Locate the cell with the specified text and output its (x, y) center coordinate. 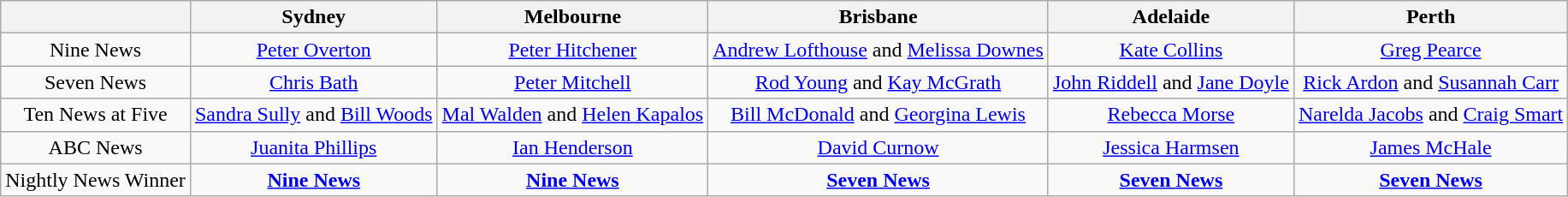
ABC News (96, 147)
John Riddell and Jane Doyle (1170, 82)
Greg Pearce (1430, 50)
James McHale (1430, 147)
Rick Ardon and Susannah Carr (1430, 82)
Rod Young and Kay McGrath (879, 82)
Ian Henderson (573, 147)
Chris Bath (313, 82)
Narelda Jacobs and Craig Smart (1430, 115)
Brisbane (879, 17)
Ten News at Five (96, 115)
Adelaide (1170, 17)
Andrew Lofthouse and Melissa Downes (879, 50)
Perth (1430, 17)
Peter Hitchener (573, 50)
Bill McDonald and Georgina Lewis (879, 115)
Kate Collins (1170, 50)
Rebecca Morse (1170, 115)
Peter Mitchell (573, 82)
Peter Overton (313, 50)
David Curnow (879, 147)
Nightly News Winner (96, 180)
Juanita Phillips (313, 147)
Mal Walden and Helen Kapalos (573, 115)
Melbourne (573, 17)
Sandra Sully and Bill Woods (313, 115)
Sydney (313, 17)
Jessica Harmsen (1170, 147)
